Extract the [X, Y] coordinate from the center of the cell holding the provided text.  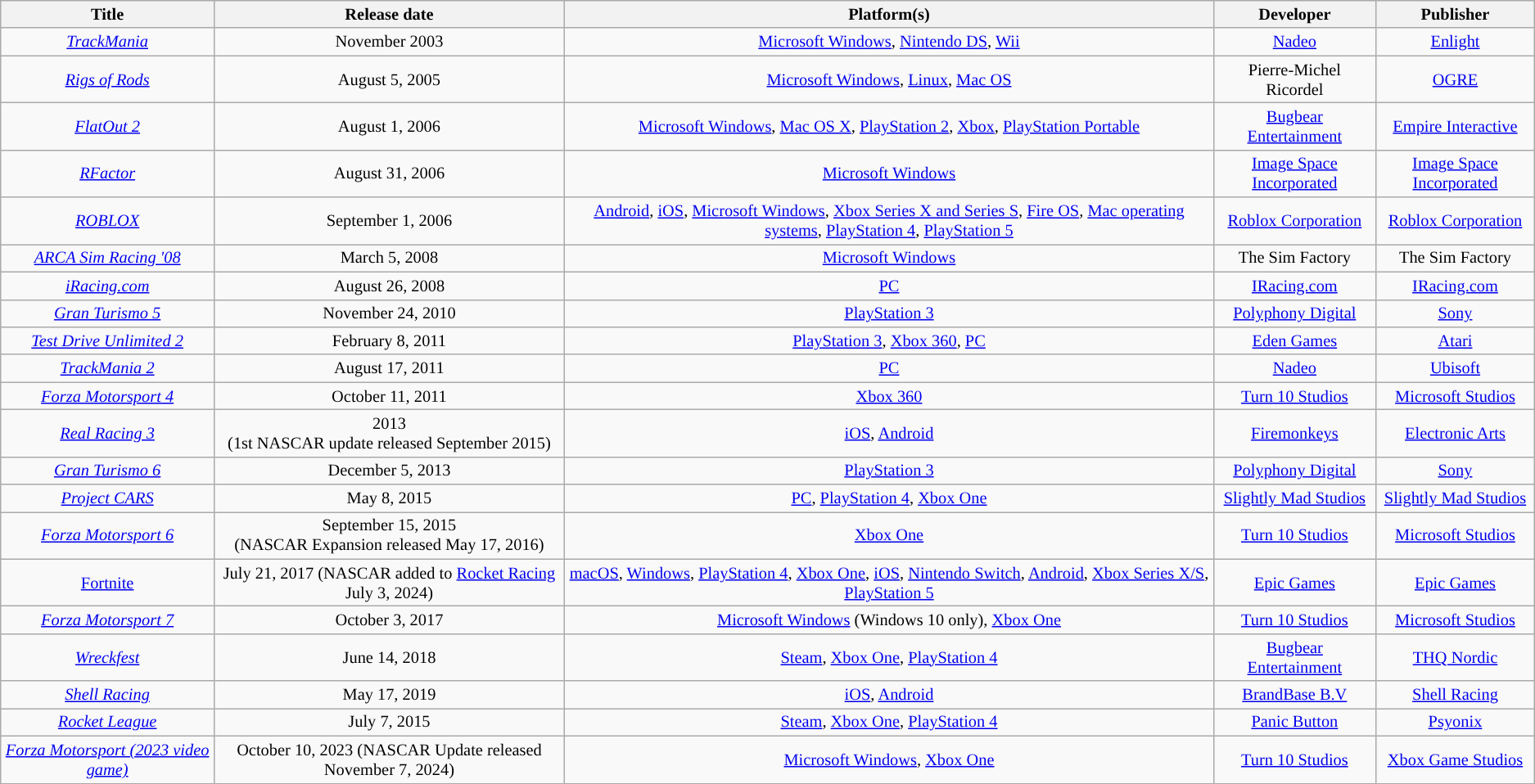
Gran Turismo 6 [108, 471]
Atari [1456, 340]
RFactor [108, 173]
Microsoft Windows, Mac OS X, PlayStation 2, Xbox, PlayStation Portable [889, 126]
Xbox 360 [889, 396]
Empire Interactive [1456, 126]
February 8, 2011 [389, 340]
FlatOut 2 [108, 126]
August 5, 2005 [389, 79]
THQ Nordic [1456, 657]
iRacing.com [108, 286]
Real Racing 3 [108, 433]
PC, PlayStation 4, Xbox One [889, 498]
Forza Motorsport 4 [108, 396]
Android, iOS, Microsoft Windows, Xbox Series X and Series S, Fire OS, Mac operating systems, PlayStation 4, PlayStation 5 [889, 221]
July 21, 2017 (NASCAR added to Rocket Racing July 3, 2024) [389, 583]
Microsoft Windows, Xbox One [889, 759]
October 3, 2017 [389, 620]
Title [108, 14]
March 5, 2008 [389, 258]
TrackMania [108, 42]
Forza Motorsport 7 [108, 620]
2013(1st NASCAR update released September 2015) [389, 433]
Forza Motorsport (2023 video game) [108, 759]
Psyonix [1456, 722]
Electronic Arts [1456, 433]
Project CARS [108, 498]
Gran Turismo 5 [108, 313]
September 15, 2015(NASCAR Expansion released May 17, 2016) [389, 535]
Firemonkeys [1295, 433]
Wreckfest [108, 657]
ARCA Sim Racing '08 [108, 258]
November 2003 [389, 42]
Publisher [1456, 14]
June 14, 2018 [389, 657]
October 10, 2023 (NASCAR Update released November 7, 2024) [389, 759]
November 24, 2010 [389, 313]
May 17, 2019 [389, 695]
OGRE [1456, 79]
August 17, 2011 [389, 368]
July 7, 2015 [389, 722]
Microsoft Windows (Windows 10 only), Xbox One [889, 620]
Ubisoft [1456, 368]
Fortnite [108, 583]
Xbox One [889, 535]
Developer [1295, 14]
Forza Motorsport 6 [108, 535]
Rigs of Rods [108, 79]
August 31, 2006 [389, 173]
ROBLOX [108, 221]
May 8, 2015 [389, 498]
Panic Button [1295, 722]
Pierre-Michel Ricordel [1295, 79]
August 1, 2006 [389, 126]
macOS, Windows, PlayStation 4, Xbox One, iOS, Nintendo Switch, Android, Xbox Series X/S, PlayStation 5 [889, 583]
September 1, 2006 [389, 221]
October 11, 2011 [389, 396]
Eden Games [1295, 340]
December 5, 2013 [389, 471]
Test Drive Unlimited 2 [108, 340]
August 26, 2008 [389, 286]
Release date [389, 14]
BrandBase B.V [1295, 695]
Enlight [1456, 42]
PlayStation 3, Xbox 360, PC [889, 340]
TrackMania 2 [108, 368]
Microsoft Windows, Linux, Mac OS [889, 79]
Microsoft Windows, Nintendo DS, Wii [889, 42]
Platform(s) [889, 14]
Rocket League [108, 722]
Xbox Game Studios [1456, 759]
